For the text-containing cell, return its midpoint in (X, Y) coordinate format. 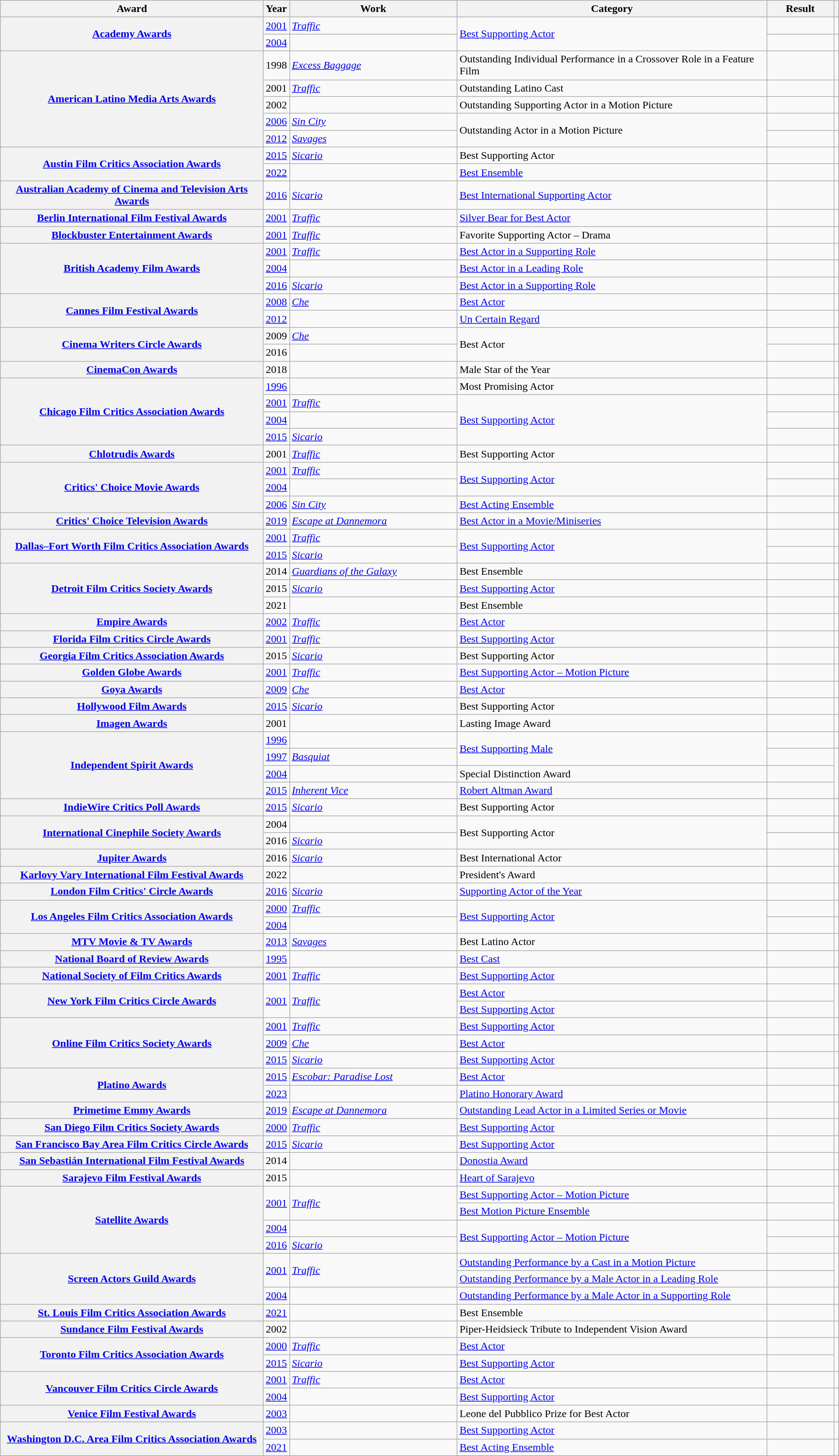
Piper-Heidsieck Tribute to Independent Vision Award (612, 1329)
2018 (276, 369)
Jupiter Awards (132, 858)
Satellite Awards (132, 1220)
Best Cast (612, 959)
Outstanding Individual Performance in a Crossover Role in a Feature Film (612, 65)
Empire Awards (132, 622)
New York Film Critics Circle Awards (132, 1001)
Washington D.C. Area Film Critics Association Awards (132, 1439)
Outstanding Lead Actor in a Limited Series or Movie (612, 1110)
Primetime Emmy Awards (132, 1110)
Category (612, 9)
Screen Actors Guild Awards (132, 1279)
San Diego Film Critics Society Awards (132, 1127)
Dallas–Fort Worth Film Critics Association Awards (132, 546)
Guardians of the Galaxy (373, 572)
Berlin International Film Festival Awards (132, 218)
Imagen Awards (132, 723)
Award (132, 9)
Donostia Award (612, 1161)
Inherent Vice (373, 791)
Best International Actor (612, 858)
National Society of Film Critics Awards (132, 976)
Detroit Film Critics Society Awards (132, 588)
Outstanding Performance by a Male Actor in a Supporting Role (612, 1295)
Blockbuster Entertainment Awards (132, 235)
London Film Critics' Circle Awards (132, 891)
Platino Awards (132, 1085)
Lasting Image Award (612, 723)
Best Motion Picture Ensemble (612, 1211)
Year (276, 9)
1995 (276, 959)
Platino Honorary Award (612, 1094)
Sundance Film Festival Awards (132, 1329)
MTV Movie & TV Awards (132, 942)
Critics' Choice Movie Awards (132, 487)
Best Supporting Male (612, 748)
Cinema Writers Circle Awards (132, 344)
San Francisco Bay Area Film Critics Circle Awards (132, 1144)
Outstanding Latino Cast (612, 88)
Chlotrudis Awards (132, 453)
President's Award (612, 875)
Toronto Film Critics Association Awards (132, 1355)
Heart of Sarajevo (612, 1178)
San Sebastián International Film Festival Awards (132, 1161)
Australian Academy of Cinema and Television Arts Awards (132, 195)
Best Actor in a Movie/Miniseries (612, 521)
Vancouver Film Critics Circle Awards (132, 1388)
CinemaCon Awards (132, 369)
Critics' Choice Television Awards (132, 521)
2008 (276, 302)
Independent Spirit Awards (132, 765)
Outstanding Actor in a Motion Picture (612, 130)
American Latino Media Arts Awards (132, 99)
Hollywood Film Awards (132, 706)
Supporting Actor of the Year (612, 891)
Academy Awards (132, 34)
National Board of Review Awards (132, 959)
Golden Globe Awards (132, 672)
Los Angeles Film Critics Association Awards (132, 917)
2023 (276, 1094)
Escobar: Paradise Lost (373, 1077)
Austin Film Critics Association Awards (132, 164)
Robert Altman Award (612, 791)
Chicago Film Critics Association Awards (132, 411)
Basquiat (373, 757)
Goya Awards (132, 689)
Outstanding Performance by a Cast in a Motion Picture (612, 1262)
Outstanding Performance by a Male Actor in a Leading Role (612, 1279)
Special Distinction Award (612, 774)
Result (801, 9)
Best International Supporting Actor (612, 195)
IndieWire Critics Poll Awards (132, 807)
Un Certain Regard (612, 319)
Online Film Critics Society Awards (132, 1043)
Florida Film Critics Circle Awards (132, 639)
Favorite Supporting Actor – Drama (612, 235)
Best Actor in a Leading Role (612, 269)
1998 (276, 65)
St. Louis Film Critics Association Awards (132, 1313)
Excess Baggage (373, 65)
Silver Bear for Best Actor (612, 218)
Work (373, 9)
Venice Film Festival Awards (132, 1414)
Male Star of the Year (612, 369)
Most Promising Actor (612, 386)
Sarajevo Film Festival Awards (132, 1178)
2013 (276, 942)
1997 (276, 757)
Best Latino Actor (612, 942)
Cannes Film Festival Awards (132, 311)
International Cinephile Society Awards (132, 833)
Leone del Pubblico Prize for Best Actor (612, 1414)
Karlovy Vary International Film Festival Awards (132, 875)
Outstanding Supporting Actor in a Motion Picture (612, 105)
Georgia Film Critics Association Awards (132, 656)
British Academy Film Awards (132, 269)
